Pinpoint the cell where the given text exists, returning its [x, y] midpoint coordinate. 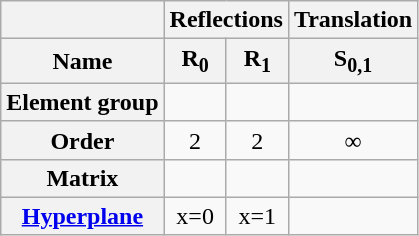
∞ [352, 140]
Order [82, 140]
Element group [82, 102]
Translation [352, 20]
x=1 [257, 216]
Reflections [226, 20]
Hyperplane [82, 216]
R1 [257, 61]
S0,1 [352, 61]
Name [82, 61]
Matrix [82, 178]
x=0 [195, 216]
R0 [195, 61]
